From the cell containing the given text, extract its center point as (X, Y) coordinate. 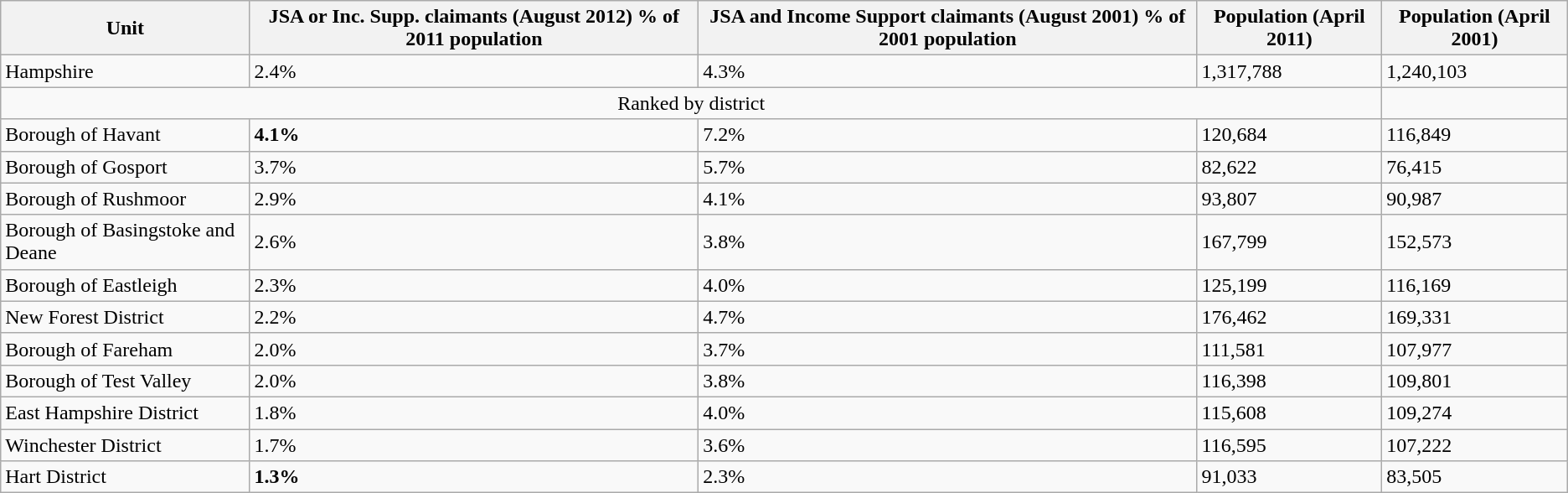
7.2% (948, 135)
167,799 (1290, 241)
Borough of Fareham (126, 349)
2.4% (474, 71)
Hampshire (126, 71)
1,240,103 (1475, 71)
4.3% (948, 71)
82,622 (1290, 167)
115,608 (1290, 413)
Hart District (126, 477)
90,987 (1475, 199)
Borough of Rushmoor (126, 199)
169,331 (1475, 317)
1,317,788 (1290, 71)
83,505 (1475, 477)
125,199 (1290, 285)
116,849 (1475, 135)
JSA or Inc. Supp. claimants (August 2012) % of 2011 population (474, 29)
Borough of Test Valley (126, 381)
109,801 (1475, 381)
116,169 (1475, 285)
152,573 (1475, 241)
4.7% (948, 317)
5.7% (948, 167)
107,222 (1475, 445)
Borough of Basingstoke and Deane (126, 241)
107,977 (1475, 349)
176,462 (1290, 317)
109,274 (1475, 413)
116,595 (1290, 445)
1.7% (474, 445)
93,807 (1290, 199)
Borough of Havant (126, 135)
Winchester District (126, 445)
1.3% (474, 477)
2.9% (474, 199)
116,398 (1290, 381)
New Forest District (126, 317)
2.2% (474, 317)
111,581 (1290, 349)
Population (April 2001) (1475, 29)
East Hampshire District (126, 413)
Borough of Eastleigh (126, 285)
Ranked by district (692, 103)
120,684 (1290, 135)
1.8% (474, 413)
Unit (126, 29)
91,033 (1290, 477)
3.6% (948, 445)
76,415 (1475, 167)
JSA and Income Support claimants (August 2001) % of 2001 population (948, 29)
2.6% (474, 241)
Borough of Gosport (126, 167)
Population (April 2011) (1290, 29)
